Return (X, Y) of the center of cell containing provided text 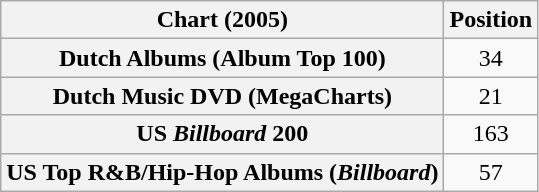
US Top R&B/Hip-Hop Albums (Billboard) (222, 172)
Dutch Albums (Album Top 100) (222, 58)
Chart (2005) (222, 20)
34 (491, 58)
Position (491, 20)
Dutch Music DVD (MegaCharts) (222, 96)
57 (491, 172)
US Billboard 200 (222, 134)
163 (491, 134)
21 (491, 96)
